Detect which cell encompasses the target text, then output its (X, Y) center coordinate. 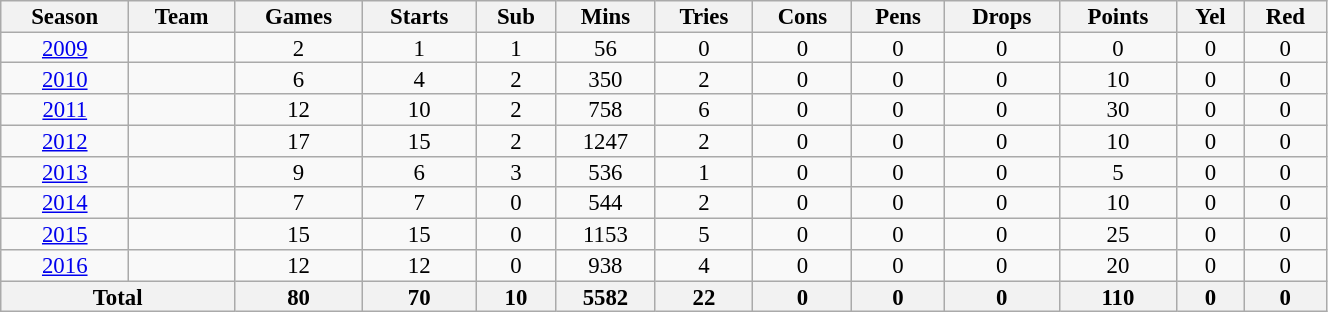
Mins (606, 16)
56 (606, 48)
20 (1118, 266)
Drops (1002, 16)
Yel (1211, 16)
Sub (516, 16)
5582 (606, 296)
Cons (802, 16)
Pens (898, 16)
9 (299, 172)
22 (704, 296)
30 (1118, 110)
2011 (65, 110)
110 (1118, 296)
2013 (65, 172)
17 (299, 140)
Season (65, 16)
536 (606, 172)
Games (299, 16)
758 (606, 110)
Points (1118, 16)
2015 (65, 234)
2010 (65, 78)
2016 (65, 266)
25 (1118, 234)
70 (420, 296)
1247 (606, 140)
Team (182, 16)
Tries (704, 16)
2009 (65, 48)
1153 (606, 234)
2014 (65, 204)
544 (606, 204)
3 (516, 172)
Starts (420, 16)
350 (606, 78)
80 (299, 296)
938 (606, 266)
2012 (65, 140)
Total (118, 296)
Red (1285, 16)
